Determine the [X, Y] coordinate at the center of the cell enclosing the given text.  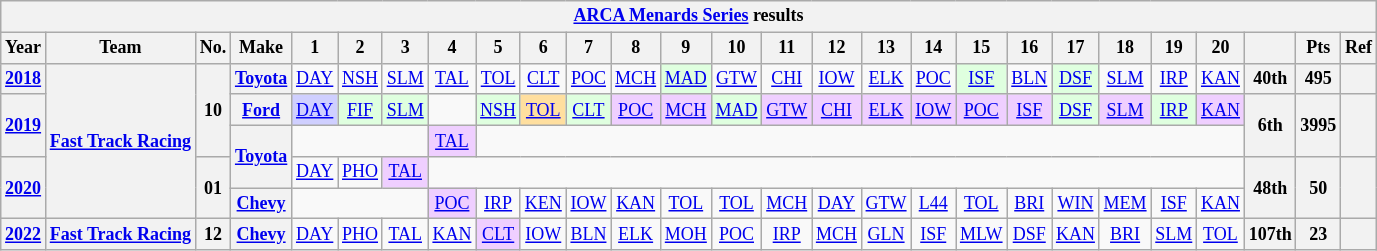
2019 [24, 125]
Team [120, 48]
14 [934, 48]
5 [498, 48]
107th [1270, 234]
495 [1318, 78]
2022 [24, 234]
01 [212, 188]
Year [24, 48]
7 [588, 48]
L44 [934, 204]
23 [1318, 234]
ARCA Menards Series results [689, 16]
50 [1318, 188]
Ref [1359, 48]
1 [315, 48]
9 [686, 48]
2 [360, 48]
MEM [1125, 204]
MLW [982, 234]
WIN [1076, 204]
18 [1125, 48]
3995 [1318, 125]
40th [1270, 78]
Pts [1318, 48]
11 [787, 48]
GLN [886, 234]
No. [212, 48]
FIF [360, 110]
Make [262, 48]
20 [1221, 48]
17 [1076, 48]
48th [1270, 188]
3 [405, 48]
15 [982, 48]
13 [886, 48]
2020 [24, 188]
MOH [686, 234]
Ford [262, 110]
KEN [543, 204]
2018 [24, 78]
4 [452, 48]
16 [1030, 48]
8 [636, 48]
6 [543, 48]
19 [1174, 48]
6th [1270, 125]
